Search for the cell housing the specified text and yield its (X, Y) center coordinate. 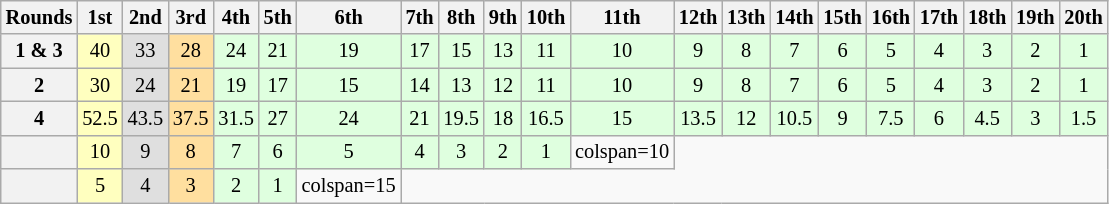
19.5 (462, 118)
37.5 (190, 118)
13th (746, 17)
14th (794, 17)
13.5 (698, 118)
18th (987, 17)
14 (420, 85)
1.5 (1083, 118)
52.5 (100, 118)
30 (100, 85)
colspan=15 (349, 186)
1 & 3 (40, 51)
3rd (190, 17)
19th (1035, 17)
12th (698, 17)
16.5 (546, 118)
8th (462, 17)
17th (939, 17)
20th (1083, 17)
11th (622, 17)
7th (420, 17)
colspan=10 (622, 152)
33 (146, 51)
7.5 (891, 118)
40 (100, 51)
10th (546, 17)
Rounds (40, 17)
4.5 (987, 118)
10.5 (794, 118)
16th (891, 17)
2nd (146, 17)
28 (190, 51)
31.5 (236, 118)
9th (503, 17)
18 (503, 118)
4th (236, 17)
6th (349, 17)
27 (278, 118)
15th (842, 17)
43.5 (146, 118)
5th (278, 17)
1st (100, 17)
